Search for the cell housing the specified text and yield its (X, Y) center coordinate. 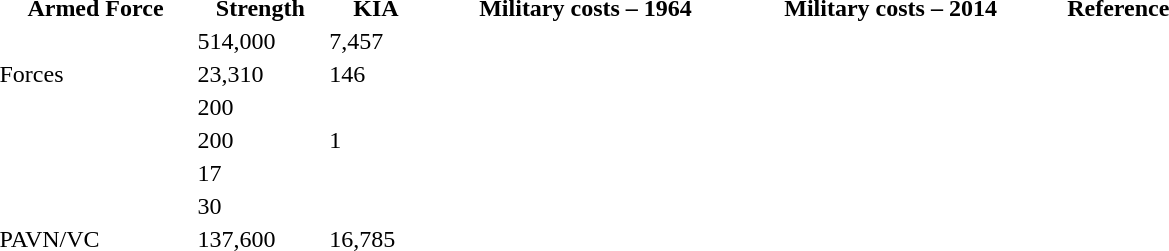
146 (376, 74)
30 (260, 206)
7,457 (376, 41)
514,000 (260, 41)
17 (260, 173)
1 (376, 140)
23,310 (260, 74)
